Provide the (x, y) coordinate of the cell's center where the given text is located.  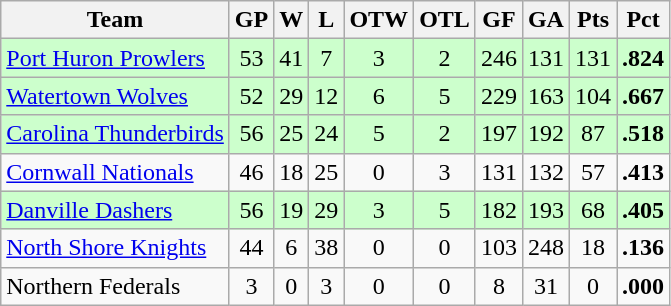
41 (292, 58)
Northern Federals (116, 286)
31 (546, 286)
GA (546, 20)
Team (116, 20)
38 (326, 248)
52 (251, 96)
24 (326, 134)
163 (546, 96)
68 (592, 210)
OTL (445, 20)
Carolina Thunderbirds (116, 134)
192 (546, 134)
Cornwall Nationals (116, 172)
248 (546, 248)
87 (592, 134)
57 (592, 172)
Danville Dashers (116, 210)
46 (251, 172)
193 (546, 210)
Port Huron Prowlers (116, 58)
.413 (644, 172)
Watertown Wolves (116, 96)
197 (498, 134)
.518 (644, 134)
.405 (644, 210)
North Shore Knights (116, 248)
132 (546, 172)
19 (292, 210)
OTW (379, 20)
GP (251, 20)
104 (592, 96)
.824 (644, 58)
7 (326, 58)
246 (498, 58)
Pct (644, 20)
12 (326, 96)
GF (498, 20)
44 (251, 248)
W (292, 20)
L (326, 20)
53 (251, 58)
229 (498, 96)
.136 (644, 248)
.000 (644, 286)
182 (498, 210)
103 (498, 248)
8 (498, 286)
Pts (592, 20)
.667 (644, 96)
